Search for the cell housing the specified text and yield its (X, Y) center coordinate. 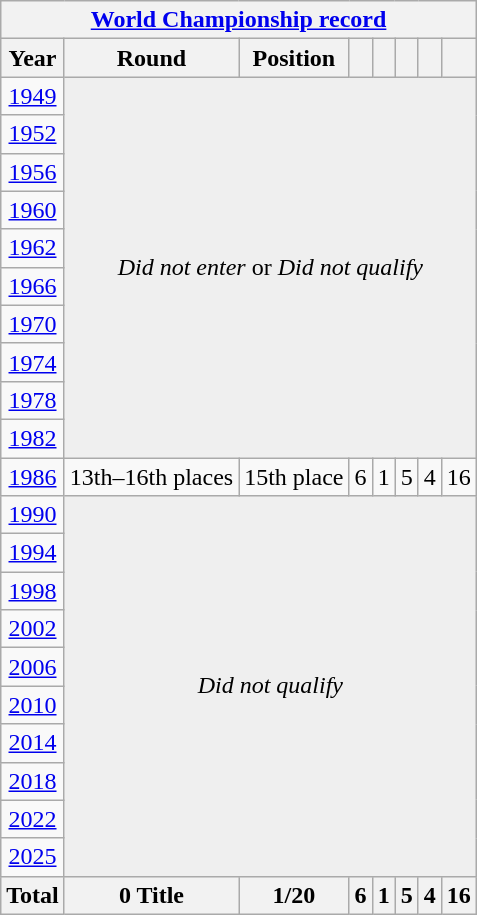
2002 (33, 629)
1990 (33, 515)
Year (33, 58)
1952 (33, 134)
1949 (33, 96)
1978 (33, 400)
Total (33, 895)
2025 (33, 857)
1966 (33, 286)
1970 (33, 324)
World Championship record (239, 20)
15th place (294, 477)
1986 (33, 477)
2022 (33, 819)
2006 (33, 667)
2010 (33, 705)
1962 (33, 248)
Position (294, 58)
2018 (33, 781)
13th–16th places (151, 477)
0 Title (151, 895)
1956 (33, 172)
Round (151, 58)
1974 (33, 362)
1994 (33, 553)
1998 (33, 591)
Did not enter or Did not qualify (270, 268)
2014 (33, 743)
Did not qualify (270, 686)
1982 (33, 438)
1960 (33, 210)
1/20 (294, 895)
